Extract the [x, y] coordinate from the center of the cell holding the provided text.  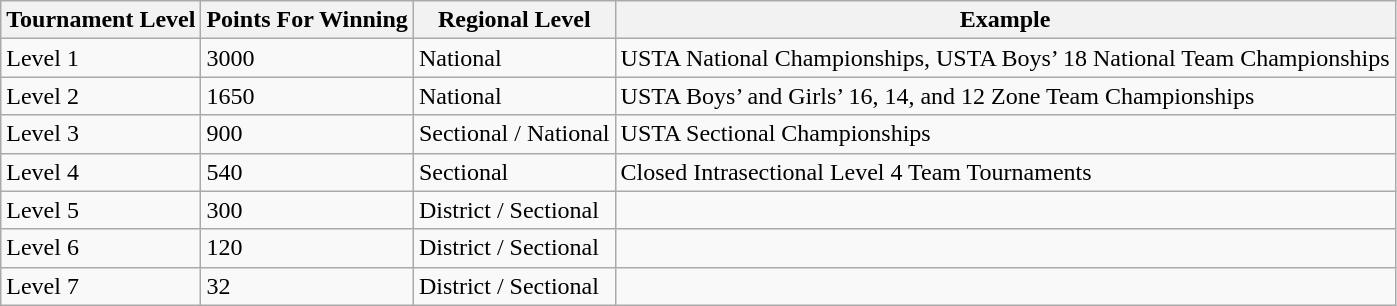
Level 3 [101, 134]
Sectional [514, 172]
Level 2 [101, 96]
1650 [307, 96]
Example [1005, 20]
USTA National Championships, USTA Boys’ 18 National Team Championships [1005, 58]
32 [307, 286]
Level 7 [101, 286]
540 [307, 172]
Level 6 [101, 248]
Level 5 [101, 210]
Closed Intrasectional Level 4 Team Tournaments [1005, 172]
Tournament Level [101, 20]
Level 4 [101, 172]
Regional Level [514, 20]
Points For Winning [307, 20]
120 [307, 248]
900 [307, 134]
Level 1 [101, 58]
USTA Sectional Championships [1005, 134]
Sectional / National [514, 134]
300 [307, 210]
3000 [307, 58]
USTA Boys’ and Girls’ 16, 14, and 12 Zone Team Championships [1005, 96]
